Extract the [x, y] coordinate from the center of the cell holding the provided text.  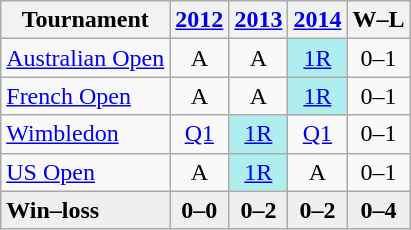
Australian Open [86, 58]
0–4 [378, 210]
0–0 [200, 210]
Win–loss [86, 210]
2013 [258, 20]
Tournament [86, 20]
Wimbledon [86, 134]
US Open [86, 172]
2014 [318, 20]
W–L [378, 20]
2012 [200, 20]
French Open [86, 96]
